Extract the (X, Y) coordinate from the center of the cell holding the provided text.  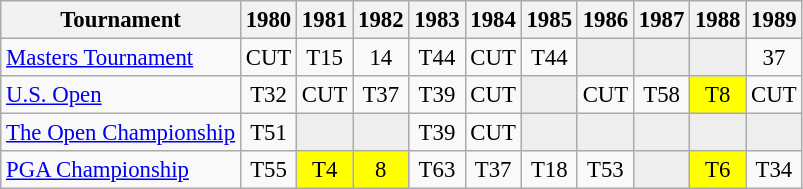
U.S. Open (121, 95)
T34 (774, 170)
1982 (381, 20)
1989 (774, 20)
1987 (661, 20)
Tournament (121, 20)
1981 (325, 20)
T6 (718, 170)
T63 (437, 170)
1980 (268, 20)
T32 (268, 95)
37 (774, 58)
Masters Tournament (121, 58)
T8 (718, 95)
T53 (605, 170)
T58 (661, 95)
1984 (493, 20)
PGA Championship (121, 170)
14 (381, 58)
T51 (268, 133)
T4 (325, 170)
1986 (605, 20)
1988 (718, 20)
T55 (268, 170)
T15 (325, 58)
8 (381, 170)
1985 (549, 20)
1983 (437, 20)
The Open Championship (121, 133)
T18 (549, 170)
